Provide the [x, y] coordinate of the cell's center where the given text is located.  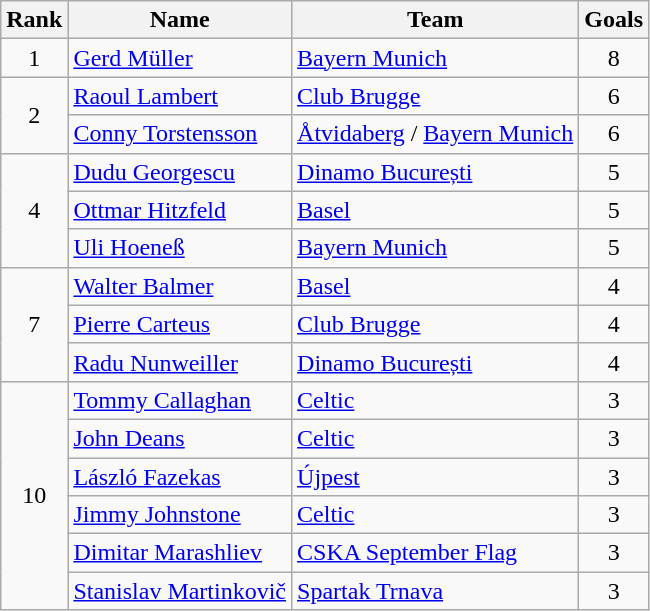
2 [34, 115]
Team [436, 20]
7 [34, 324]
10 [34, 495]
Walter Balmer [180, 286]
Stanislav Martinkovič [180, 591]
Conny Torstensson [180, 134]
Dimitar Marashliev [180, 553]
Raoul Lambert [180, 96]
Pierre Carteus [180, 324]
Gerd Müller [180, 58]
Jimmy Johnstone [180, 515]
8 [614, 58]
László Fazekas [180, 477]
Rank [34, 20]
Radu Nunweiller [180, 362]
Name [180, 20]
John Deans [180, 438]
Goals [614, 20]
Dudu Georgescu [180, 172]
Ottmar Hitzfeld [180, 210]
Újpest [436, 477]
1 [34, 58]
Spartak Trnava [436, 591]
CSKA September Flag [436, 553]
Uli Hoeneß [180, 248]
Åtvidaberg / Bayern Munich [436, 134]
Tommy Callaghan [180, 400]
